Return the (x, y) coordinate for the center point of the cell that contains the specified text.  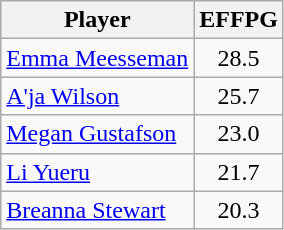
25.7 (239, 96)
23.0 (239, 134)
A'ja Wilson (98, 96)
Megan Gustafson (98, 134)
EFFPG (239, 20)
21.7 (239, 172)
20.3 (239, 210)
Player (98, 20)
Emma Meesseman (98, 58)
Breanna Stewart (98, 210)
28.5 (239, 58)
Li Yueru (98, 172)
